Search for the cell housing the specified text and yield its [x, y] center coordinate. 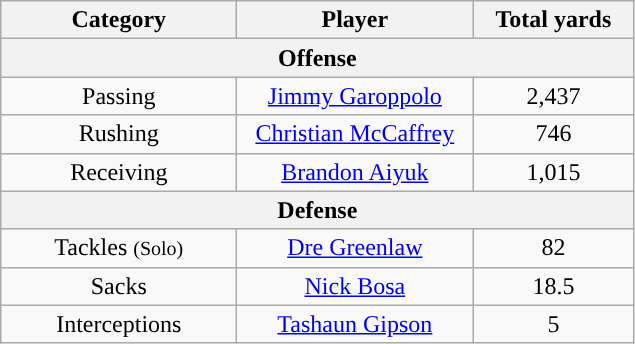
Tashaun Gipson [355, 324]
Category [119, 20]
Jimmy Garoppolo [355, 96]
18.5 [554, 286]
Receiving [119, 172]
Brandon Aiyuk [355, 172]
5 [554, 324]
Christian McCaffrey [355, 134]
Sacks [119, 286]
2,437 [554, 96]
Total yards [554, 20]
Defense [318, 210]
Player [355, 20]
Rushing [119, 134]
746 [554, 134]
82 [554, 248]
Tackles (Solo) [119, 248]
1,015 [554, 172]
Nick Bosa [355, 286]
Passing [119, 96]
Interceptions [119, 324]
Dre Greenlaw [355, 248]
Offense [318, 58]
